Detect which cell encompasses the target text, then output its (x, y) center coordinate. 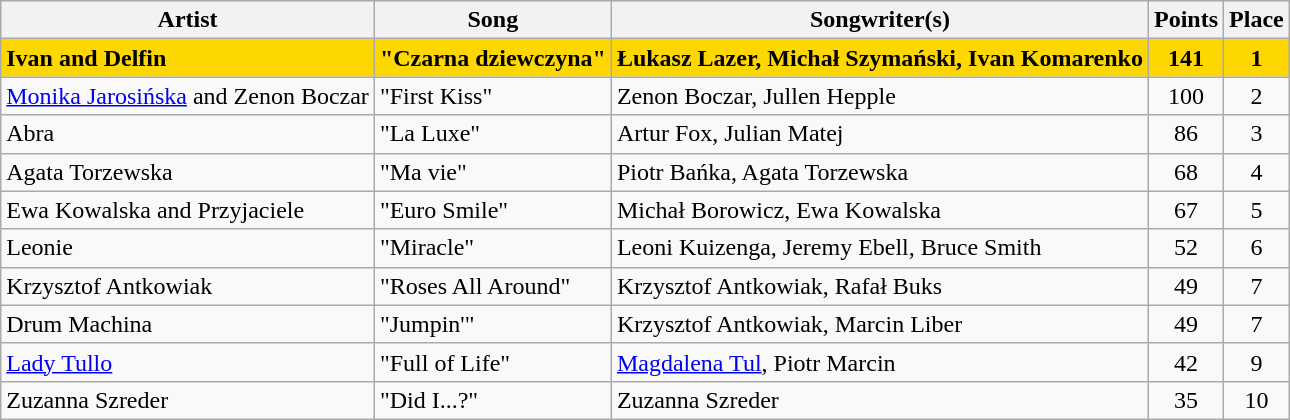
42 (1186, 362)
"La Luxe" (492, 134)
Artist (188, 20)
"Czarna dziewczyna" (492, 58)
68 (1186, 172)
5 (1257, 210)
Lady Tullo (188, 362)
"Miracle" (492, 248)
"Full of Life" (492, 362)
Song (492, 20)
Leoni Kuizenga, Jeremy Ebell, Bruce Smith (880, 248)
"First Kiss" (492, 96)
Artur Fox, Julian Matej (880, 134)
52 (1186, 248)
Monika Jarosińska and Zenon Boczar (188, 96)
35 (1186, 400)
Agata Torzewska (188, 172)
Leonie (188, 248)
67 (1186, 210)
"Ma vie" (492, 172)
"Did I...?" (492, 400)
10 (1257, 400)
3 (1257, 134)
Abra (188, 134)
2 (1257, 96)
Songwriter(s) (880, 20)
Krzysztof Antkowiak, Marcin Liber (880, 324)
Zenon Boczar, Jullen Hepple (880, 96)
Łukasz Lazer, Michał Szymański, Ivan Komarenko (880, 58)
Ivan and Delfin (188, 58)
Magdalena Tul, Piotr Marcin (880, 362)
100 (1186, 96)
Krzysztof Antkowiak, Rafał Buks (880, 286)
Ewa Kowalska and Przyjaciele (188, 210)
1 (1257, 58)
Krzysztof Antkowiak (188, 286)
141 (1186, 58)
"Roses All Around" (492, 286)
Points (1186, 20)
"Euro Smile" (492, 210)
Drum Machina (188, 324)
86 (1186, 134)
Place (1257, 20)
"Jumpin'" (492, 324)
Piotr Bańka, Agata Torzewska (880, 172)
4 (1257, 172)
6 (1257, 248)
9 (1257, 362)
Michał Borowicz, Ewa Kowalska (880, 210)
